Capture the cell that displays the provided text and extract its (X, Y) central coordinate. 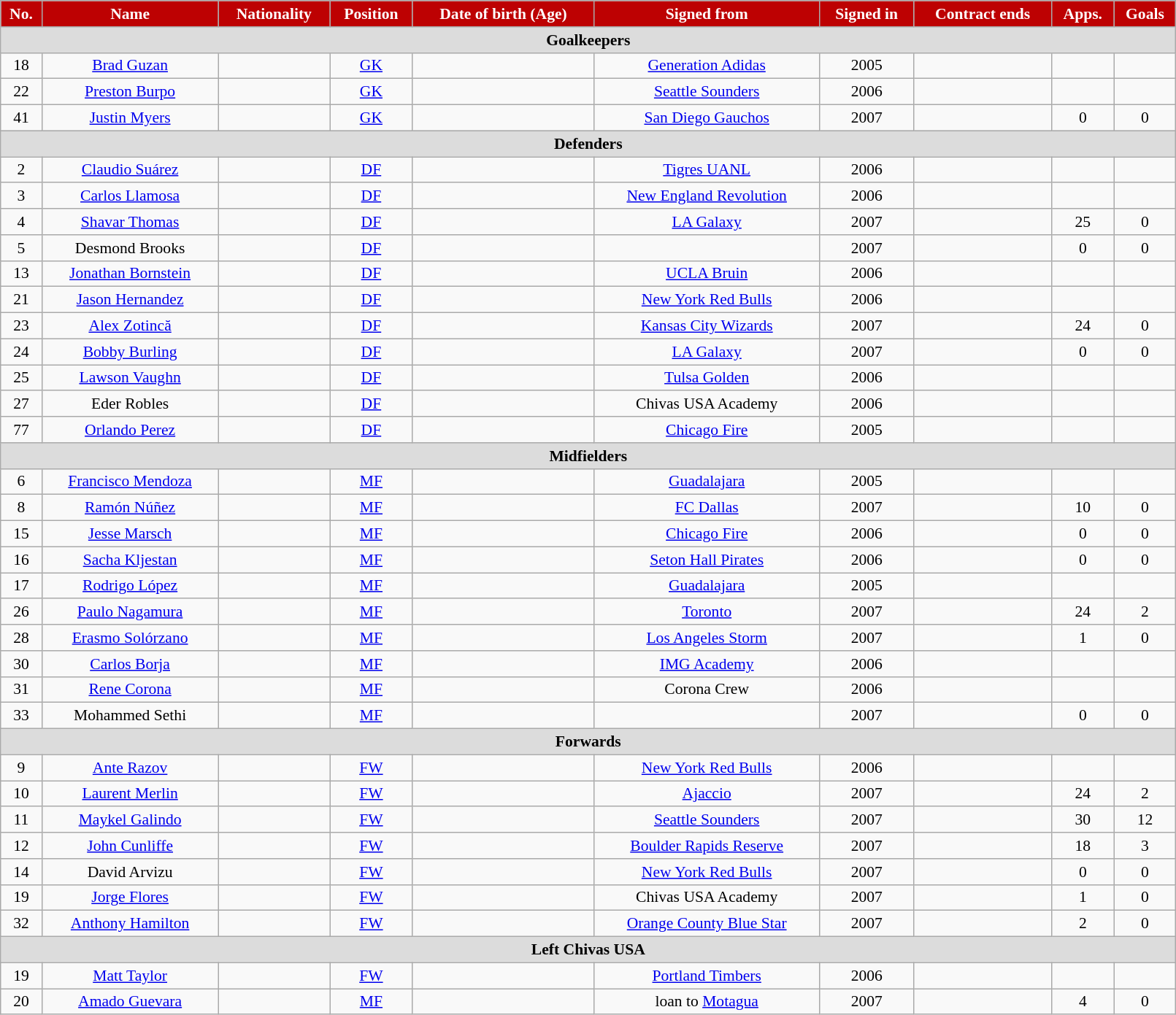
Signed from (707, 14)
Midfielders (588, 456)
Position (372, 14)
Left Chivas USA (588, 950)
Claudio Suárez (130, 170)
14 (21, 872)
Sacha Kljestan (130, 560)
Erasmo Solórzano (130, 638)
9 (21, 768)
Jorge Flores (130, 898)
Laurent Merlin (130, 794)
Toronto (707, 612)
Amado Guevara (130, 1002)
No. (21, 14)
Nationality (274, 14)
26 (21, 612)
Jesse Marsch (130, 534)
21 (21, 300)
8 (21, 508)
Maykel Galindo (130, 820)
IMG Academy (707, 664)
27 (21, 404)
23 (21, 326)
17 (21, 586)
UCLA Bruin (707, 274)
Goalkeepers (588, 40)
Matt Taylor (130, 976)
Date of birth (Age) (503, 14)
Boulder Rapids Reserve (707, 846)
20 (21, 1002)
David Arvizu (130, 872)
Rodrigo López (130, 586)
Carlos Borja (130, 664)
Carlos Llamosa (130, 196)
Jason Hernandez (130, 300)
Justin Myers (130, 118)
Bobby Burling (130, 352)
Contract ends (983, 14)
Seton Hall Pirates (707, 560)
32 (21, 924)
Ajaccio (707, 794)
Goals (1145, 14)
Orlando Perez (130, 430)
Generation Adidas (707, 66)
31 (21, 690)
Anthony Hamilton (130, 924)
Signed in (867, 14)
Defenders (588, 144)
6 (21, 482)
Preston Burpo (130, 92)
Mohammed Sethi (130, 716)
33 (21, 716)
San Diego Gauchos (707, 118)
FC Dallas (707, 508)
Portland Timbers (707, 976)
Francisco Mendoza (130, 482)
Desmond Brooks (130, 248)
Kansas City Wizards (707, 326)
16 (21, 560)
Paulo Nagamura (130, 612)
Apps. (1083, 14)
11 (21, 820)
15 (21, 534)
loan to Motagua (707, 1002)
77 (21, 430)
Forwards (588, 742)
Corona Crew (707, 690)
New England Revolution (707, 196)
22 (21, 92)
5 (21, 248)
Alex Zotincă (130, 326)
Rene Corona (130, 690)
Orange County Blue Star (707, 924)
Ramón Núñez (130, 508)
Ante Razov (130, 768)
13 (21, 274)
Lawson Vaughn (130, 378)
John Cunliffe (130, 846)
28 (21, 638)
Tulsa Golden (707, 378)
Name (130, 14)
41 (21, 118)
Brad Guzan (130, 66)
Eder Robles (130, 404)
Shavar Thomas (130, 222)
Los Angeles Storm (707, 638)
Jonathan Bornstein (130, 274)
Tigres UANL (707, 170)
